Provide the [x, y] coordinate of the cell's center where the given text is located.  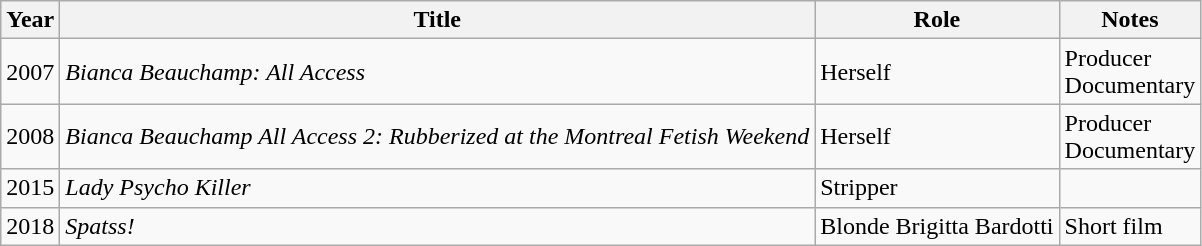
Lady Psycho Killer [438, 188]
Stripper [937, 188]
Year [30, 20]
2018 [30, 226]
2008 [30, 136]
Short film [1130, 226]
Role [937, 20]
Title [438, 20]
Notes [1130, 20]
Bianca Beauchamp: All Access [438, 72]
Bianca Beauchamp All Access 2: Rubberized at the Montreal Fetish Weekend [438, 136]
2007 [30, 72]
2015 [30, 188]
Spatss! [438, 226]
Blonde Brigitta Bardotti [937, 226]
